Locate the cell with the specified text and output its [X, Y] center coordinate. 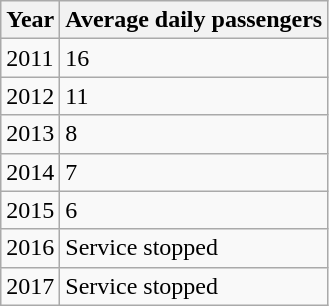
Average daily passengers [194, 20]
Year [30, 20]
2012 [30, 96]
6 [194, 210]
2016 [30, 248]
16 [194, 58]
2011 [30, 58]
2013 [30, 134]
2017 [30, 286]
2015 [30, 210]
7 [194, 172]
11 [194, 96]
2014 [30, 172]
8 [194, 134]
